Capture the cell that displays the provided text and extract its (X, Y) central coordinate. 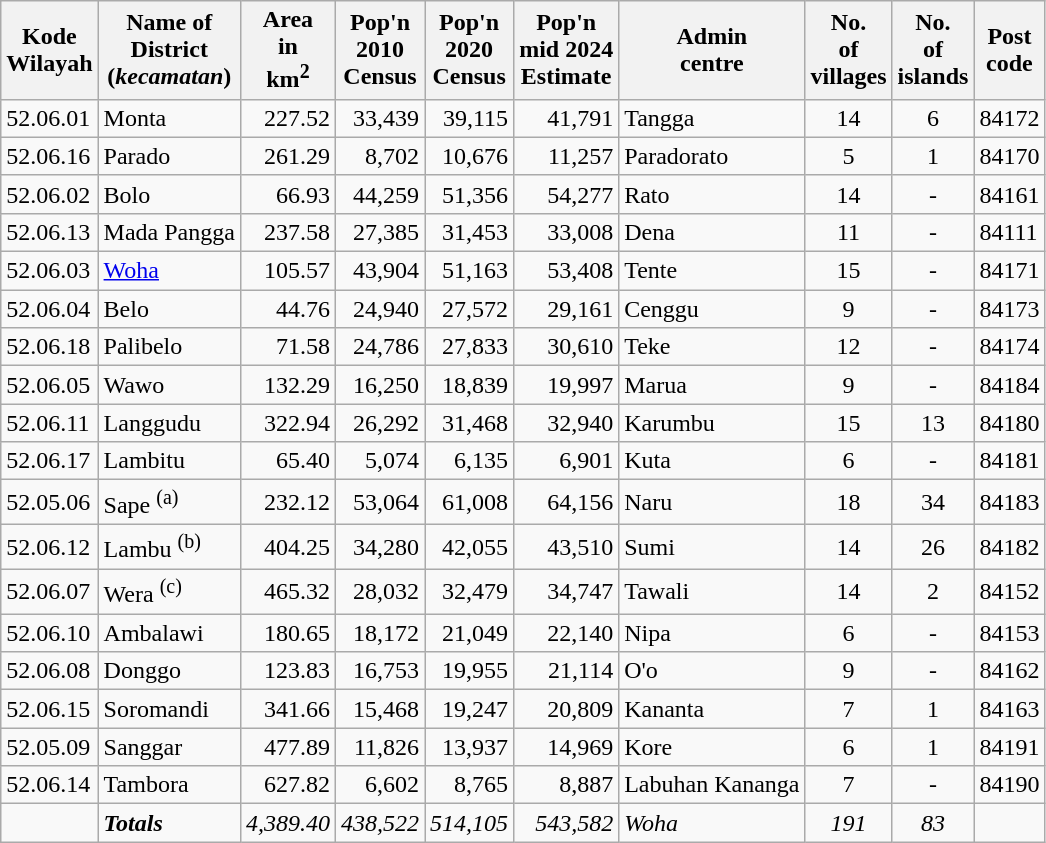
84152 (1010, 592)
Area in km2 (288, 50)
32,479 (470, 592)
44,259 (380, 194)
52.06.02 (50, 194)
84173 (1010, 309)
52.06.18 (50, 347)
84183 (1010, 502)
Pop'n mid 2024Estimate (566, 50)
24,940 (380, 309)
465.32 (288, 592)
Nipa (712, 633)
52.06.08 (50, 671)
31,468 (470, 423)
84191 (1010, 747)
Karumbu (712, 423)
24,786 (380, 347)
84171 (1010, 271)
84182 (1010, 546)
13,937 (470, 747)
22,140 (566, 633)
83 (933, 823)
84174 (1010, 347)
Tambora (169, 785)
84172 (1010, 118)
Pop'n 2010Census (380, 50)
44.76 (288, 309)
66.93 (288, 194)
65.40 (288, 461)
Langgudu (169, 423)
84190 (1010, 785)
514,105 (470, 823)
52.06.04 (50, 309)
322.94 (288, 423)
84161 (1010, 194)
438,522 (380, 823)
52.06.11 (50, 423)
11 (848, 232)
51,356 (470, 194)
84111 (1010, 232)
6,901 (566, 461)
52.06.05 (50, 385)
Totals (169, 823)
Kode Wilayah (50, 50)
132.29 (288, 385)
6,135 (470, 461)
43,510 (566, 546)
21,114 (566, 671)
54,277 (566, 194)
84184 (1010, 385)
4,389.40 (288, 823)
Belo (169, 309)
Wera (c) (169, 592)
26 (933, 546)
Monta (169, 118)
Cenggu (712, 309)
261.29 (288, 156)
Mada Pangga (169, 232)
Kore (712, 747)
52.05.06 (50, 502)
84163 (1010, 709)
No. ofislands (933, 50)
19,997 (566, 385)
5,074 (380, 461)
Lambitu (169, 461)
O'o (712, 671)
Postcode (1010, 50)
52.06.03 (50, 271)
15,468 (380, 709)
27,385 (380, 232)
Naru (712, 502)
41,791 (566, 118)
84181 (1010, 461)
227.52 (288, 118)
39,115 (470, 118)
Kuta (712, 461)
10,676 (470, 156)
18,172 (380, 633)
11,826 (380, 747)
52.06.16 (50, 156)
32,940 (566, 423)
8,702 (380, 156)
191 (848, 823)
Sanggar (169, 747)
29,161 (566, 309)
Ambalawi (169, 633)
31,453 (470, 232)
Sumi (712, 546)
52.06.01 (50, 118)
Kananta (712, 709)
33,439 (380, 118)
42,055 (470, 546)
Lambu (b) (169, 546)
33,008 (566, 232)
Dena (712, 232)
52.06.14 (50, 785)
52.06.13 (50, 232)
52.06.15 (50, 709)
20,809 (566, 709)
53,064 (380, 502)
84153 (1010, 633)
404.25 (288, 546)
52.06.12 (50, 546)
51,163 (470, 271)
477.89 (288, 747)
Labuhan Kananga (712, 785)
16,753 (380, 671)
19,955 (470, 671)
6,602 (380, 785)
543,582 (566, 823)
52.05.09 (50, 747)
Admin centre (712, 50)
Tente (712, 271)
53,408 (566, 271)
Parado (169, 156)
16,250 (380, 385)
180.65 (288, 633)
Name ofDistrict(kecamatan) (169, 50)
84170 (1010, 156)
105.57 (288, 271)
71.58 (288, 347)
8,765 (470, 785)
30,610 (566, 347)
52.06.07 (50, 592)
No.ofvillages (848, 50)
Soromandi (169, 709)
61,008 (470, 502)
5 (848, 156)
12 (848, 347)
64,156 (566, 502)
Tawali (712, 592)
Wawo (169, 385)
21,049 (470, 633)
14,969 (566, 747)
Pop'n 2020Census (470, 50)
52.06.17 (50, 461)
34 (933, 502)
232.12 (288, 502)
18,839 (470, 385)
28,032 (380, 592)
19,247 (470, 709)
Paradorato (712, 156)
84162 (1010, 671)
13 (933, 423)
18 (848, 502)
Donggo (169, 671)
84180 (1010, 423)
Tangga (712, 118)
Rato (712, 194)
Palibelo (169, 347)
Bolo (169, 194)
34,280 (380, 546)
Marua (712, 385)
627.82 (288, 785)
2 (933, 592)
52.06.10 (50, 633)
34,747 (566, 592)
Sape (a) (169, 502)
237.58 (288, 232)
43,904 (380, 271)
123.83 (288, 671)
8,887 (566, 785)
Teke (712, 347)
341.66 (288, 709)
26,292 (380, 423)
11,257 (566, 156)
27,572 (470, 309)
27,833 (470, 347)
